Output the (x, y) coordinate of the center of the cell containing the given text.  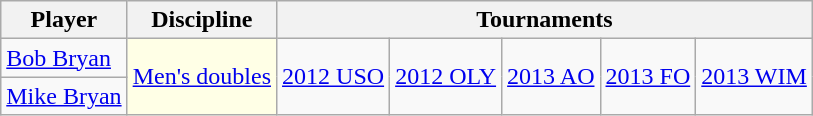
Bob Bryan (64, 58)
2013 FO (648, 77)
2012 OLY (446, 77)
2013 WIM (754, 77)
2013 AO (551, 77)
Mike Bryan (64, 96)
Tournaments (545, 20)
Discipline (202, 20)
Men's doubles (202, 77)
Player (64, 20)
2012 USO (334, 77)
